Output the [X, Y] coordinate of the center of the cell containing the given text.  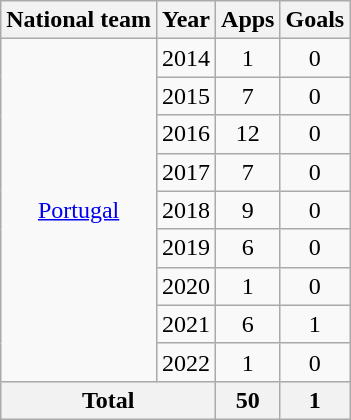
Apps [248, 20]
Total [108, 400]
National team [79, 20]
12 [248, 134]
50 [248, 400]
2022 [186, 362]
Goals [315, 20]
2016 [186, 134]
2019 [186, 248]
9 [248, 210]
Portugal [79, 210]
2017 [186, 172]
2021 [186, 324]
2020 [186, 286]
Year [186, 20]
2015 [186, 96]
2018 [186, 210]
2014 [186, 58]
